Scan for the cell matching the given text and deliver its (X, Y) coordinate at center. 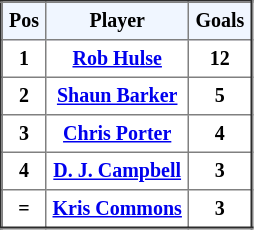
1 (24, 59)
Goals (220, 21)
D. J. Campbell (118, 171)
Chris Porter (118, 134)
Player (118, 21)
= (24, 209)
Rob Hulse (118, 59)
Kris Commons (118, 209)
Pos (24, 21)
Shaun Barker (118, 96)
5 (220, 96)
2 (24, 96)
12 (220, 59)
